From the cell containing the given text, extract its center point as (x, y) coordinate. 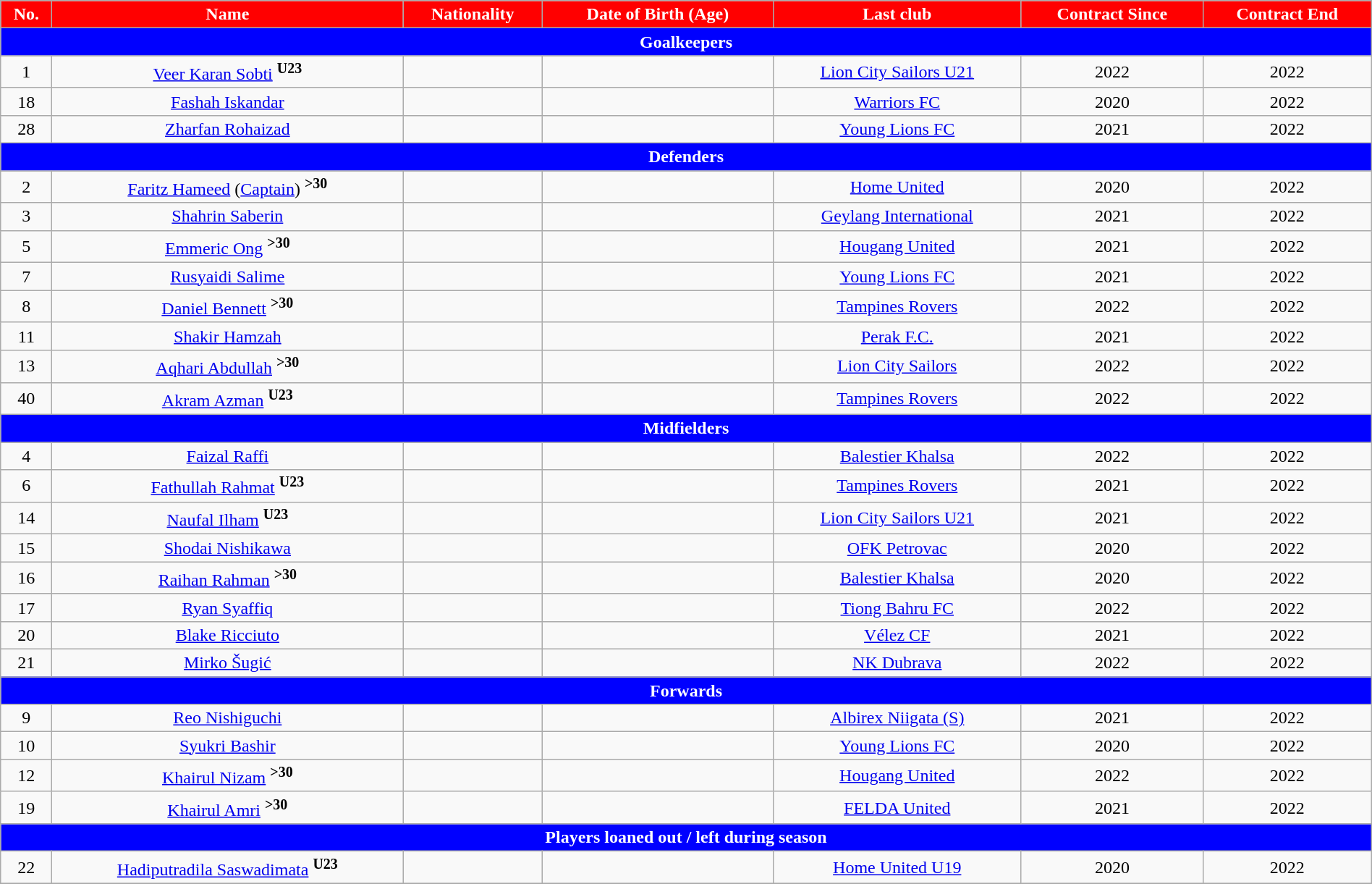
40 (26, 398)
18 (26, 101)
5 (26, 246)
Fathullah Rahmat U23 (227, 487)
NK Dubrava (897, 663)
Name (227, 14)
Aqhari Abdullah >30 (227, 366)
3 (26, 216)
19 (26, 808)
Lion City Sailors (897, 366)
Zharfan Rohaizad (227, 129)
16 (26, 578)
Reo Nishiguchi (227, 718)
4 (26, 456)
10 (26, 746)
Naufal Ilham U23 (227, 518)
Faritz Hameed (Captain) >30 (227, 187)
Home United (897, 187)
Faizal Raffi (227, 456)
21 (26, 663)
Warriors FC (897, 101)
Hadiputradila Saswadimata U23 (227, 867)
Veer Karan Sobti U23 (227, 72)
6 (26, 487)
Contract Since (1111, 14)
Ryan Syaffiq (227, 607)
Contract End (1287, 14)
Fashah Iskandar (227, 101)
Albirex Niigata (S) (897, 718)
Emmeric Ong >30 (227, 246)
15 (26, 548)
Defenders (686, 157)
Daniel Bennett >30 (227, 307)
11 (26, 336)
Goalkeepers (686, 42)
Tiong Bahru FC (897, 607)
Forwards (686, 691)
Midfielders (686, 429)
Nationality (473, 14)
Akram Azman U23 (227, 398)
Blake Ricciuto (227, 635)
No. (26, 14)
Last club (897, 14)
28 (26, 129)
17 (26, 607)
13 (26, 366)
14 (26, 518)
2 (26, 187)
8 (26, 307)
FELDA United (897, 808)
12 (26, 776)
Rusyaidi Salime (227, 277)
7 (26, 277)
Mirko Šugić (227, 663)
Vélez CF (897, 635)
Home United U19 (897, 867)
Geylang International (897, 216)
Khairul Amri >30 (227, 808)
9 (26, 718)
Perak F.C. (897, 336)
Syukri Bashir (227, 746)
Players loaned out / left during season (686, 838)
Shodai Nishikawa (227, 548)
Shahrin Saberin (227, 216)
1 (26, 72)
22 (26, 867)
20 (26, 635)
OFK Petrovac (897, 548)
Raihan Rahman >30 (227, 578)
Date of Birth (Age) (659, 14)
Khairul Nizam >30 (227, 776)
Shakir Hamzah (227, 336)
